Scan for the cell matching the given text and deliver its [X, Y] coordinate at center. 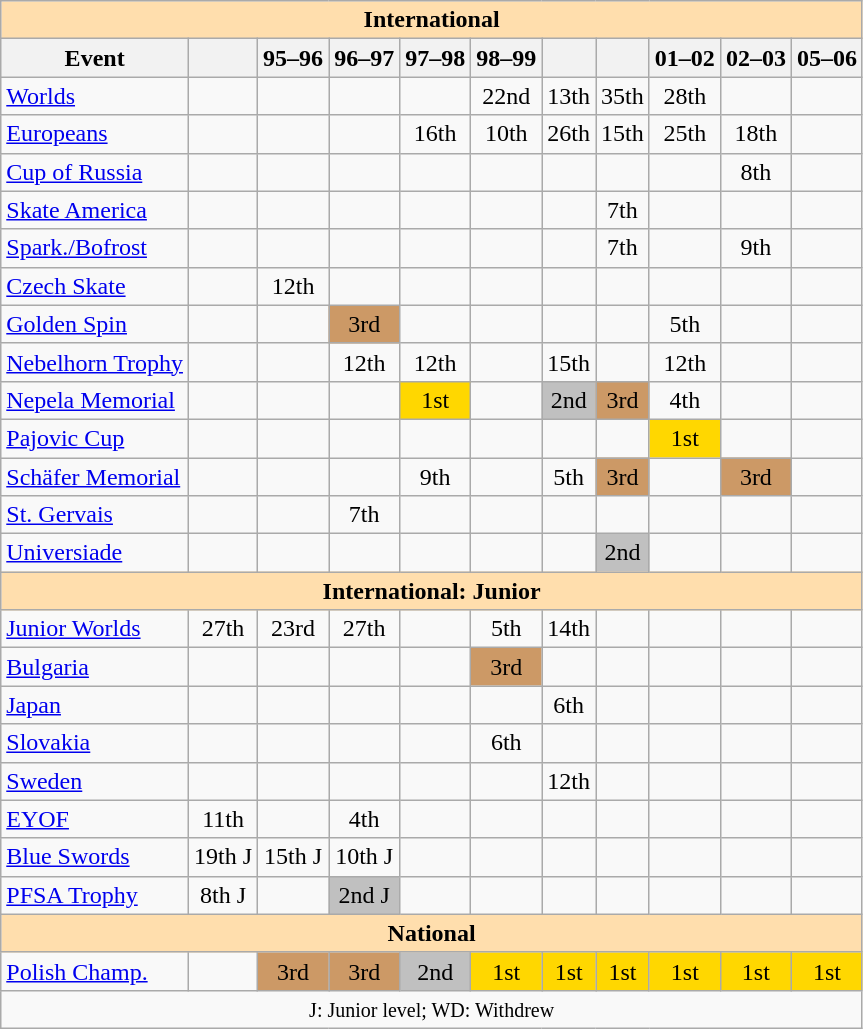
Japan [95, 705]
Nepela Memorial [95, 400]
Skate America [95, 210]
97–98 [436, 58]
98–99 [506, 58]
18th [756, 134]
2nd J [364, 895]
Event [95, 58]
8th J [222, 895]
35th [623, 96]
Europeans [95, 134]
13th [569, 96]
10th [506, 134]
Cup of Russia [95, 172]
8th [756, 172]
EYOF [95, 819]
Pajovic Cup [95, 438]
Czech Skate [95, 286]
Polish Champ. [95, 971]
26th [569, 134]
28th [684, 96]
Worlds [95, 96]
International [432, 20]
Bulgaria [95, 667]
International: Junior [432, 591]
Spark./Bofrost [95, 248]
14th [569, 629]
19th J [222, 857]
95–96 [294, 58]
01–02 [684, 58]
23rd [294, 629]
PFSA Trophy [95, 895]
05–06 [826, 58]
25th [684, 134]
11th [222, 819]
02–03 [756, 58]
St. Gervais [95, 515]
Sweden [95, 781]
J: Junior level; WD: Withdrew [432, 1009]
Blue Swords [95, 857]
Golden Spin [95, 324]
Nebelhorn Trophy [95, 362]
22nd [506, 96]
Slovakia [95, 743]
96–97 [364, 58]
10th J [364, 857]
Schäfer Memorial [95, 477]
Universiade [95, 553]
National [432, 933]
Junior Worlds [95, 629]
16th [436, 134]
15th J [294, 857]
